Pinpoint the cell where the given text exists, returning its (X, Y) midpoint coordinate. 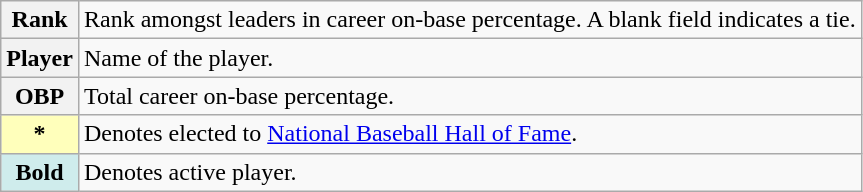
OBP (40, 96)
Rank (40, 20)
Denotes active player. (470, 172)
Denotes elected to National Baseball Hall of Fame. (470, 134)
Name of the player. (470, 58)
Total career on-base percentage. (470, 96)
Player (40, 58)
* (40, 134)
Rank amongst leaders in career on-base percentage. A blank field indicates a tie. (470, 20)
Bold (40, 172)
